Find where the given text appears and provide that cell's center as (X, Y) coordinate. 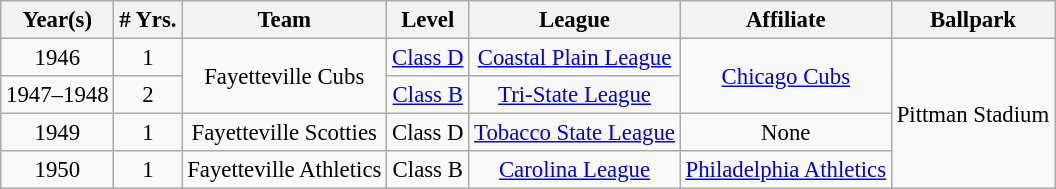
Coastal Plain League (574, 58)
Chicago Cubs (786, 76)
Ballpark (972, 20)
Carolina League (574, 170)
2 (148, 95)
League (574, 20)
Level (428, 20)
Team (284, 20)
1947–1948 (58, 95)
Pittman Stadium (972, 114)
Tobacco State League (574, 133)
Fayetteville Scotties (284, 133)
Fayetteville Athletics (284, 170)
1950 (58, 170)
1949 (58, 133)
Fayetteville Cubs (284, 76)
None (786, 133)
1946 (58, 58)
Tri-State League (574, 95)
# Yrs. (148, 20)
Affiliate (786, 20)
Philadelphia Athletics (786, 170)
Year(s) (58, 20)
